Provide the (X, Y) coordinate of the cell's center where the given text is located.  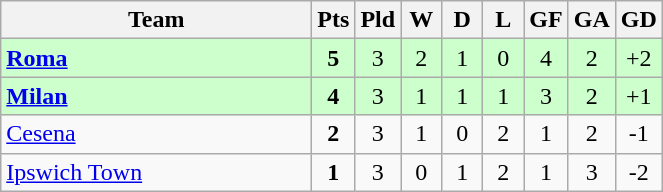
Pld (378, 20)
L (504, 20)
Team (156, 20)
+2 (638, 58)
Pts (334, 20)
GA (592, 20)
Milan (156, 96)
Roma (156, 58)
D (462, 20)
+1 (638, 96)
GF (546, 20)
-2 (638, 172)
-1 (638, 134)
Ipswich Town (156, 172)
GD (638, 20)
Cesena (156, 134)
W (422, 20)
5 (334, 58)
